Search for the cell housing the specified text and yield its [X, Y] center coordinate. 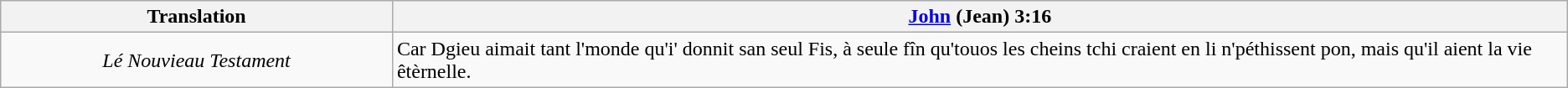
John (Jean) 3:16 [980, 17]
Lé Nouvieau Testament [197, 60]
Translation [197, 17]
